Detect which cell encompasses the target text, then output its (x, y) center coordinate. 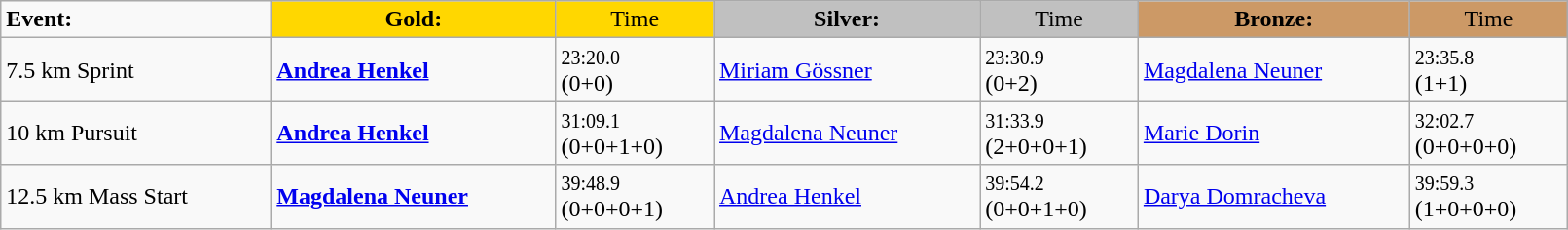
Gold: (414, 19)
Silver: (847, 19)
Marie Dorin (1273, 133)
31:33.9(2+0+0+1) (1059, 133)
31:09.1(0+0+1+0) (635, 133)
39:59.3 (1+0+0+0) (1489, 197)
23:30.9(0+2) (1059, 70)
Miriam Gössner (847, 70)
Event: (136, 19)
10 km Pursuit (136, 133)
Darya Domracheva (1273, 197)
23:35.8(1+1) (1489, 70)
39:48.9(0+0+0+1) (635, 197)
Bronze: (1273, 19)
7.5 km Sprint (136, 70)
39:54.2(0+0+1+0) (1059, 197)
23:20.0(0+0) (635, 70)
12.5 km Mass Start (136, 197)
32:02.7(0+0+0+0) (1489, 133)
